Capture the cell that displays the provided text and extract its (x, y) central coordinate. 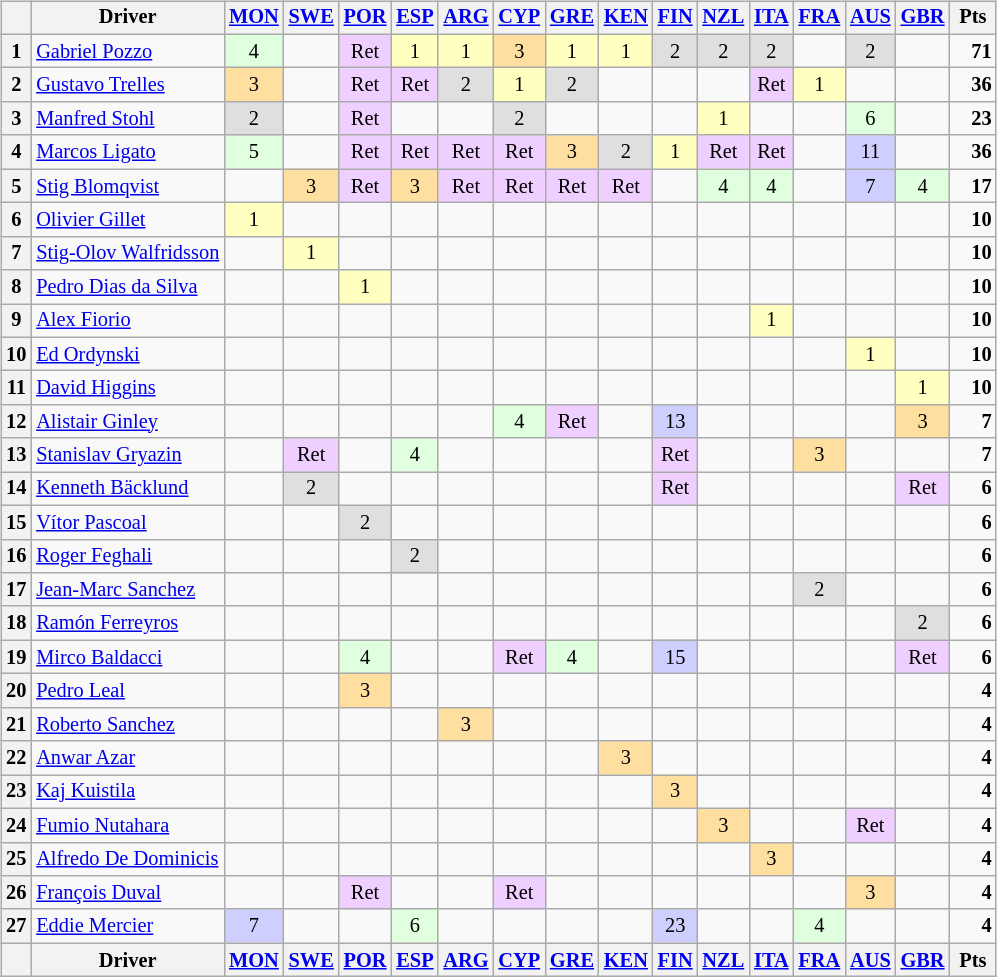
Vítor Pascoal (128, 522)
22 (16, 758)
Roberto Sanchez (128, 724)
Gabriel Pozzo (128, 51)
Stanislav Gryazin (128, 455)
David Higgins (128, 388)
Roger Feghali (128, 556)
Anwar Azar (128, 758)
21 (16, 724)
Olivier Gillet (128, 220)
Ed Ordynski (128, 354)
Eddie Mercier (128, 926)
25 (16, 859)
27 (16, 926)
20 (16, 691)
8 (16, 287)
Jean-Marc Sanchez (128, 590)
Stig Blomqvist (128, 186)
26 (16, 893)
François Duval (128, 893)
24 (16, 825)
18 (16, 623)
19 (16, 657)
Pedro Dias da Silva (128, 287)
Ramón Ferreyros (128, 623)
Manfred Stohl (128, 119)
Marcos Ligato (128, 152)
Stig-Olov Walfridsson (128, 253)
Kenneth Bäcklund (128, 489)
Fumio Nutahara (128, 825)
71 (972, 51)
Pedro Leal (128, 691)
Gustavo Trelles (128, 85)
Alex Fiorio (128, 321)
Alistair Ginley (128, 422)
14 (16, 489)
9 (16, 321)
16 (16, 556)
12 (16, 422)
Kaj Kuistila (128, 792)
Alfredo De Dominicis (128, 859)
Mirco Baldacci (128, 657)
